Find where the given text appears and provide that cell's center as [x, y] coordinate. 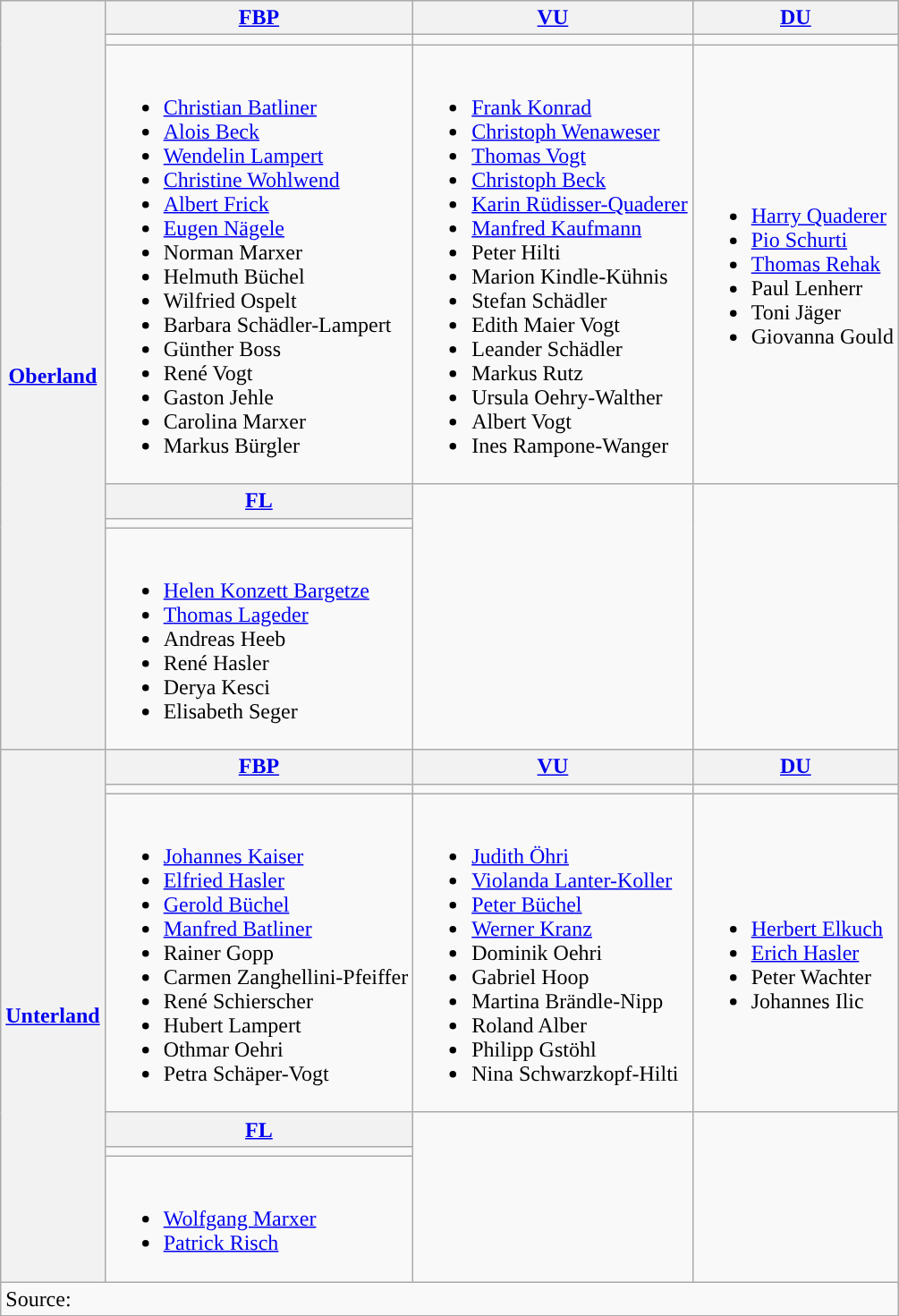
Herbert ElkuchErich HaslerPeter WachterJohannes Ilic [795, 953]
Oberland [53, 376]
Unterland [53, 1015]
Source: [450, 1298]
Harry QuadererPio SchurtiThomas RehakPaul LenherrToni JägerGiovanna Gould [795, 265]
Wolfgang MarxerPatrick Risch [259, 1218]
Helen Konzett BargetzeThomas LagederAndreas HeebRené HaslerDerya KesciElisabeth Seger [259, 639]
